Pinpoint the cell where the given text exists, returning its (x, y) midpoint coordinate. 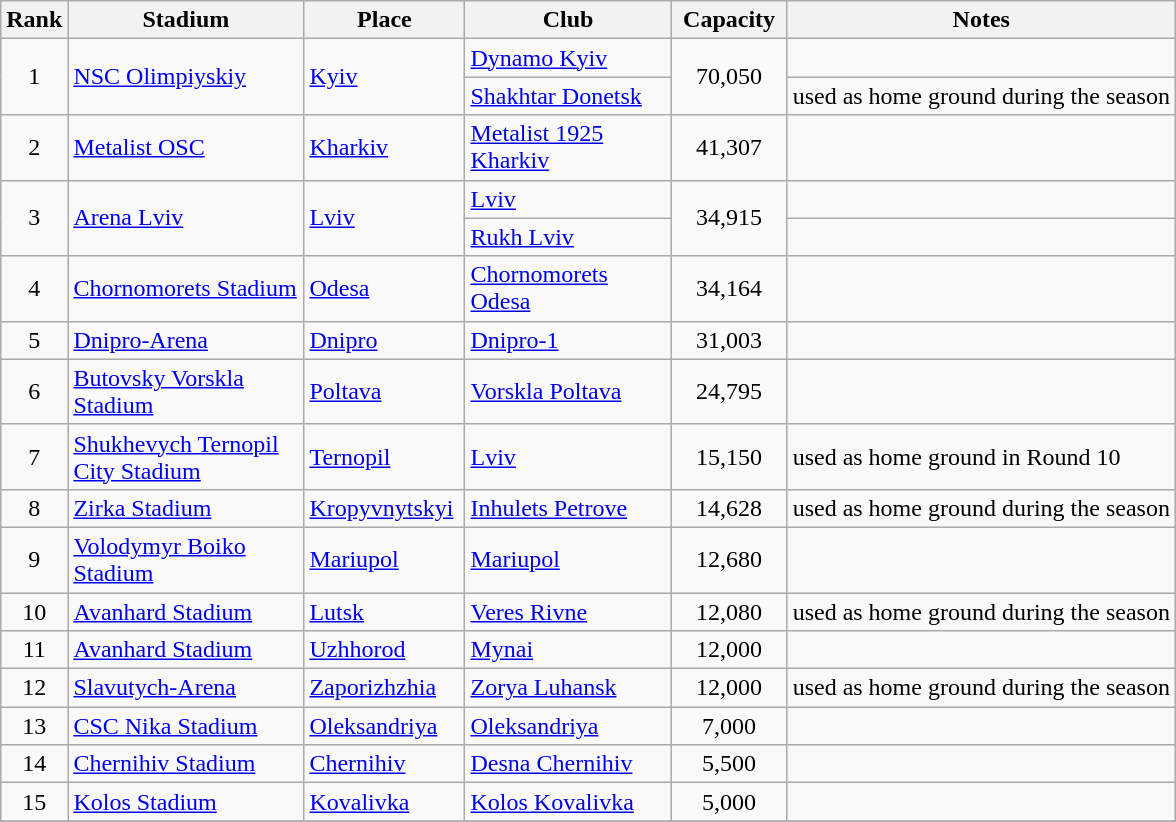
Odesa (384, 288)
7,000 (729, 726)
5 (34, 340)
NSC Olimpiyskiy (186, 77)
11 (34, 650)
3 (34, 218)
Club (568, 20)
8 (34, 508)
Dnipro-1 (568, 340)
Place (384, 20)
5,000 (729, 802)
Dnipro-Arena (186, 340)
5,500 (729, 764)
Ternopil (384, 456)
Shukhevych Ternopil City Stadium (186, 456)
Arena Lviv (186, 218)
7 (34, 456)
Zaporizhzhia (384, 688)
Mynai (568, 650)
Veres Rivne (568, 611)
4 (34, 288)
15 (34, 802)
6 (34, 392)
Rank (34, 20)
Shakhtar Donetsk (568, 96)
Desna Chernihiv (568, 764)
14,628 (729, 508)
Kovalivka (384, 802)
12 (34, 688)
2 (34, 148)
Lutsk (384, 611)
70,050 (729, 77)
Inhulets Petrove (568, 508)
Capacity (729, 20)
Chernihiv (384, 764)
24,795 (729, 392)
Kolos Kovalivka (568, 802)
15,150 (729, 456)
Volodymyr Boiko Stadium (186, 560)
Poltava (384, 392)
Chornomorets Stadium (186, 288)
used as home ground in Round 10 (981, 456)
9 (34, 560)
Kyiv (384, 77)
CSC Nika Stadium (186, 726)
Chornomorets Odesa (568, 288)
31,003 (729, 340)
41,307 (729, 148)
Metalist 1925 Kharkiv (568, 148)
Kharkiv (384, 148)
Kolos Stadium (186, 802)
Notes (981, 20)
Kropyvnytskyi (384, 508)
Slavutych-Arena (186, 688)
Rukh Lviv (568, 237)
Uzhhorod (384, 650)
Vorskla Poltava (568, 392)
Butovsky Vorskla Stadium (186, 392)
Chernihiv Stadium (186, 764)
10 (34, 611)
Dnipro (384, 340)
Dynamo Kyiv (568, 58)
12,680 (729, 560)
Stadium (186, 20)
12,080 (729, 611)
13 (34, 726)
34,164 (729, 288)
Metalist OSC (186, 148)
1 (34, 77)
34,915 (729, 218)
Zirka Stadium (186, 508)
14 (34, 764)
Zorya Luhansk (568, 688)
